Return the (X, Y) coordinate for the center point of the cell that contains the specified text.  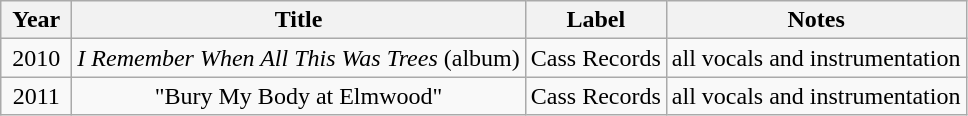
2010 (36, 58)
I Remember When All This Was Trees (album) (298, 58)
Title (298, 20)
Notes (816, 20)
2011 (36, 96)
"Bury My Body at Elmwood" (298, 96)
Label (596, 20)
Year (36, 20)
